Extract the [x, y] coordinate from the center of the cell holding the provided text.  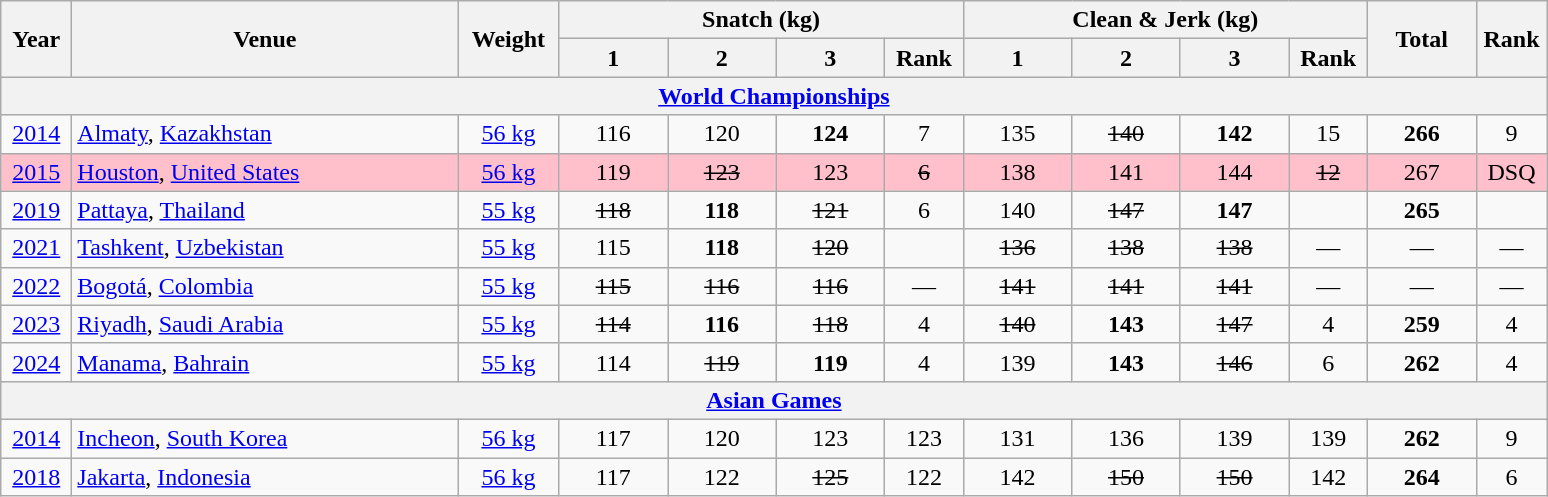
7 [924, 134]
Bogotá, Colombia [265, 286]
2018 [36, 477]
Houston, United States [265, 172]
Pattaya, Thailand [265, 210]
World Championships [774, 96]
DSQ [1512, 172]
Tashkent, Uzbekistan [265, 248]
Venue [265, 39]
Asian Games [774, 400]
135 [1018, 134]
Weight [508, 39]
Snatch (kg) [761, 20]
Year [36, 39]
Almaty, Kazakhstan [265, 134]
264 [1422, 477]
266 [1422, 134]
265 [1422, 210]
2015 [36, 172]
131 [1018, 438]
12 [1328, 172]
259 [1422, 324]
Jakarta, Indonesia [265, 477]
Manama, Bahrain [265, 362]
Clean & Jerk (kg) [1165, 20]
146 [1234, 362]
2019 [36, 210]
125 [830, 477]
121 [830, 210]
Total [1422, 39]
2024 [36, 362]
15 [1328, 134]
2023 [36, 324]
144 [1234, 172]
Riyadh, Saudi Arabia [265, 324]
2022 [36, 286]
267 [1422, 172]
124 [830, 134]
2021 [36, 248]
Incheon, South Korea [265, 438]
